Find where the given text appears and provide that cell's center as [x, y] coordinate. 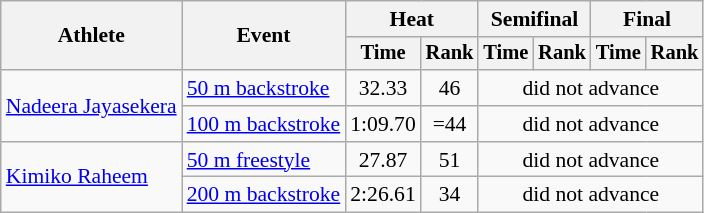
200 m backstroke [264, 195]
27.87 [382, 160]
=44 [450, 124]
50 m backstroke [264, 88]
Event [264, 36]
2:26.61 [382, 195]
34 [450, 195]
Kimiko Raheem [92, 178]
51 [450, 160]
Heat [412, 19]
100 m backstroke [264, 124]
32.33 [382, 88]
Final [647, 19]
Athlete [92, 36]
Nadeera Jayasekera [92, 106]
1:09.70 [382, 124]
50 m freestyle [264, 160]
Semifinal [534, 19]
46 [450, 88]
